Identify which cell holds the provided text, then report its (X, Y) central coordinate. 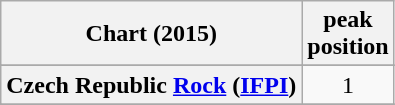
peakposition (348, 34)
1 (348, 85)
Chart (2015) (152, 34)
Czech Republic Rock (IFPI) (152, 85)
